Output the (X, Y) coordinate of the center of the cell containing the given text.  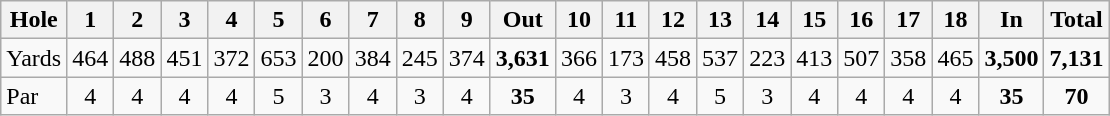
537 (720, 58)
2 (138, 20)
8 (420, 20)
16 (862, 20)
15 (814, 20)
384 (372, 58)
Par (34, 96)
366 (578, 58)
358 (908, 58)
451 (184, 58)
653 (278, 58)
Yards (34, 58)
14 (768, 20)
Hole (34, 20)
245 (420, 58)
Out (522, 20)
372 (232, 58)
3,500 (1012, 58)
223 (768, 58)
3,631 (522, 58)
413 (814, 58)
7 (372, 20)
488 (138, 58)
10 (578, 20)
Total (1076, 20)
13 (720, 20)
In (1012, 20)
1 (90, 20)
18 (956, 20)
507 (862, 58)
6 (326, 20)
173 (626, 58)
465 (956, 58)
200 (326, 58)
70 (1076, 96)
12 (672, 20)
11 (626, 20)
458 (672, 58)
464 (90, 58)
374 (466, 58)
7,131 (1076, 58)
9 (466, 20)
17 (908, 20)
